Locate the cell with the specified text and output its [X, Y] center coordinate. 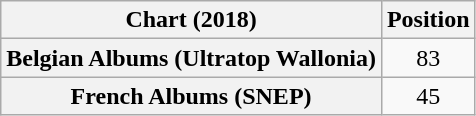
45 [428, 96]
Position [428, 20]
French Albums (SNEP) [192, 96]
Chart (2018) [192, 20]
Belgian Albums (Ultratop Wallonia) [192, 58]
83 [428, 58]
